Return the [X, Y] coordinate for the center point of the cell that contains the specified text.  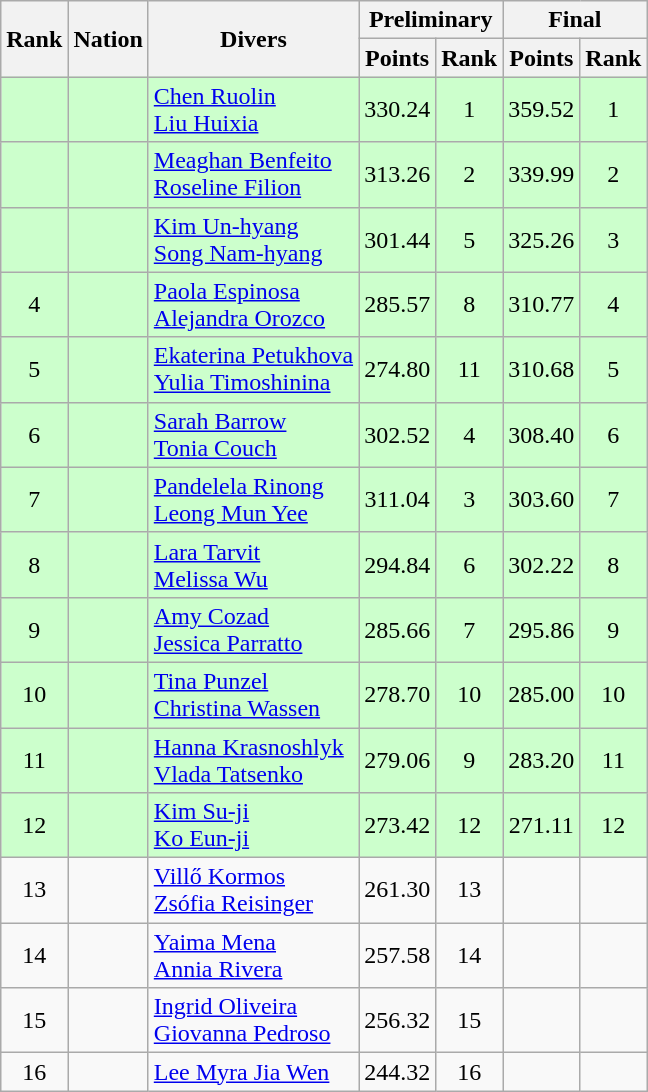
271.11 [542, 826]
Villő KormosZsófia Reisinger [253, 890]
Nation [108, 39]
Final [575, 20]
273.42 [398, 826]
301.44 [398, 240]
Yaima MenaAnnia Rivera [253, 956]
244.32 [398, 1072]
Hanna KrasnoshlykVlada Tatsenko [253, 760]
279.06 [398, 760]
Paola EspinosaAlejandra Orozco [253, 304]
339.99 [542, 174]
310.68 [542, 370]
274.80 [398, 370]
308.40 [542, 434]
Divers [253, 39]
310.77 [542, 304]
325.26 [542, 240]
Lara TarvitMelissa Wu [253, 564]
294.84 [398, 564]
Lee Myra Jia Wen [253, 1072]
261.30 [398, 890]
278.70 [398, 694]
Meaghan BenfeitoRoseline Filion [253, 174]
Kim Su-jiKo Eun-ji [253, 826]
Ekaterina PetukhovaYulia Timoshinina [253, 370]
285.00 [542, 694]
359.52 [542, 110]
311.04 [398, 500]
Ingrid OliveiraGiovanna Pedroso [253, 1020]
295.86 [542, 630]
257.58 [398, 956]
256.32 [398, 1020]
Sarah BarrowTonia Couch [253, 434]
285.66 [398, 630]
303.60 [542, 500]
330.24 [398, 110]
313.26 [398, 174]
302.22 [542, 564]
Chen RuolinLiu Huixia [253, 110]
Tina PunzelChristina Wassen [253, 694]
Amy CozadJessica Parratto [253, 630]
Kim Un-hyangSong Nam-hyang [253, 240]
302.52 [398, 434]
Pandelela RinongLeong Mun Yee [253, 500]
283.20 [542, 760]
285.57 [398, 304]
Preliminary [431, 20]
